For the text-containing cell, return its midpoint in [X, Y] coordinate format. 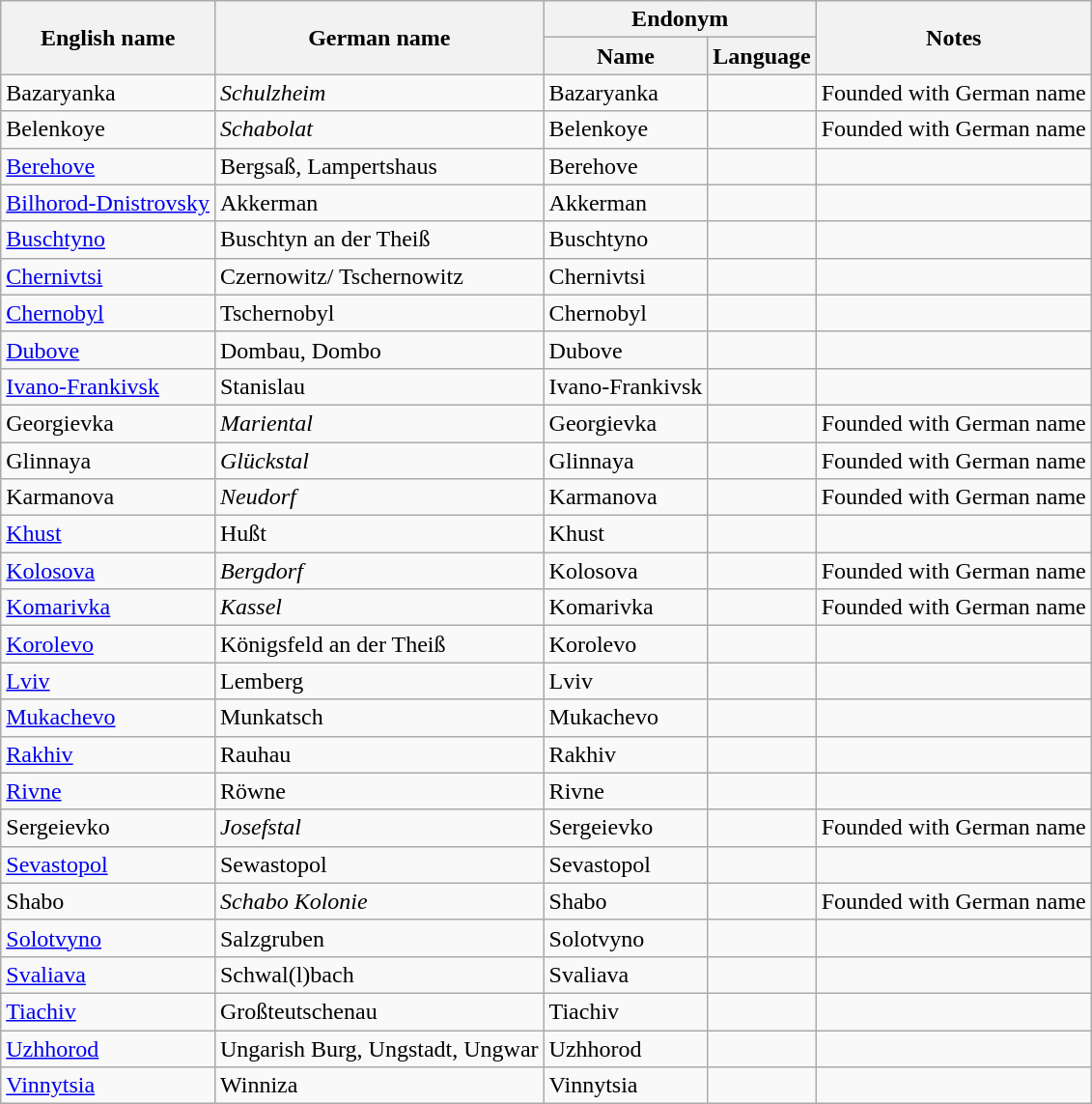
Salzgruben [378, 938]
Mariental [378, 423]
Rauhau [378, 754]
Name [626, 56]
Buschtyn an der Theiß [378, 240]
Ungarish Burg, Ungstadt, Ungwar [378, 1048]
Dombau, Dombo [378, 350]
Sewastopol [378, 864]
Glückstal [378, 461]
German name [378, 38]
Schabo Kolonie [378, 901]
Hußt [378, 534]
Königsfeld an der Theiß [378, 644]
Kassel [378, 608]
Language [762, 56]
Czernowitz/ Tschernowitz [378, 276]
Bergsaß, Lampertshaus [378, 166]
Neudorf [378, 497]
Winniza [378, 1086]
Stanislau [378, 386]
Lemberg [378, 681]
Josefstal [378, 828]
Schabolat [378, 129]
Röwne [378, 791]
Endonym [680, 19]
Munkatsch [378, 718]
Bergdorf [378, 571]
Schulzheim [378, 93]
Großteutschenau [378, 1011]
Tschernobyl [378, 313]
Notes [954, 38]
Bilhorod-Dnistrovsky [108, 203]
Schwal(l)bach [378, 975]
English name [108, 38]
